Return the (X, Y) coordinate for the center point of the cell that contains the specified text.  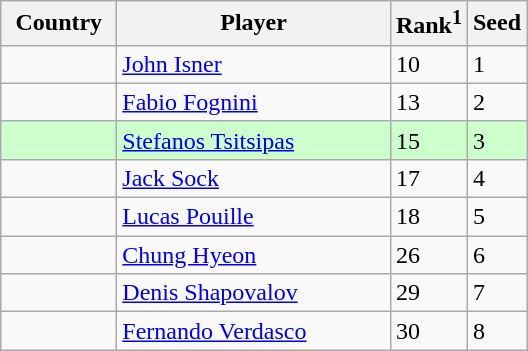
15 (428, 140)
1 (496, 64)
5 (496, 217)
30 (428, 331)
Player (254, 24)
18 (428, 217)
Chung Hyeon (254, 255)
Stefanos Tsitsipas (254, 140)
3 (496, 140)
Lucas Pouille (254, 217)
7 (496, 293)
13 (428, 102)
Jack Sock (254, 178)
29 (428, 293)
2 (496, 102)
Fabio Fognini (254, 102)
26 (428, 255)
Fernando Verdasco (254, 331)
17 (428, 178)
Seed (496, 24)
8 (496, 331)
Denis Shapovalov (254, 293)
10 (428, 64)
Rank1 (428, 24)
Country (59, 24)
6 (496, 255)
4 (496, 178)
John Isner (254, 64)
